Extract the [X, Y] coordinate from the center of the cell holding the provided text.  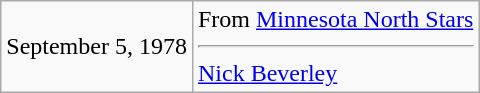
From Minnesota North StarsNick Beverley [335, 47]
September 5, 1978 [97, 47]
